Locate the cell with the specified text and output its (x, y) center coordinate. 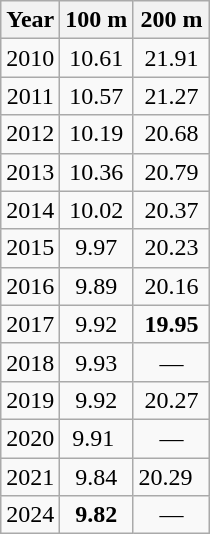
2010 (30, 58)
2021 (30, 477)
20.23 (172, 248)
100 m (96, 20)
2015 (30, 248)
20.79 (172, 172)
10.61 (96, 58)
2016 (30, 286)
20.37 (172, 210)
2014 (30, 210)
10.19 (96, 134)
21.91 (172, 58)
9.82 (96, 515)
9.91 (96, 438)
2024 (30, 515)
20.68 (172, 134)
20.16 (172, 286)
10.36 (96, 172)
2020 (30, 438)
20.29 (172, 477)
9.93 (96, 362)
19.95 (172, 324)
21.27 (172, 96)
2018 (30, 362)
9.97 (96, 248)
9.84 (96, 477)
2013 (30, 172)
2017 (30, 324)
2011 (30, 96)
2019 (30, 400)
20.27 (172, 400)
10.57 (96, 96)
200 m (172, 20)
9.89 (96, 286)
Year (30, 20)
10.02 (96, 210)
2012 (30, 134)
